Detect which cell encompasses the target text, then output its (x, y) center coordinate. 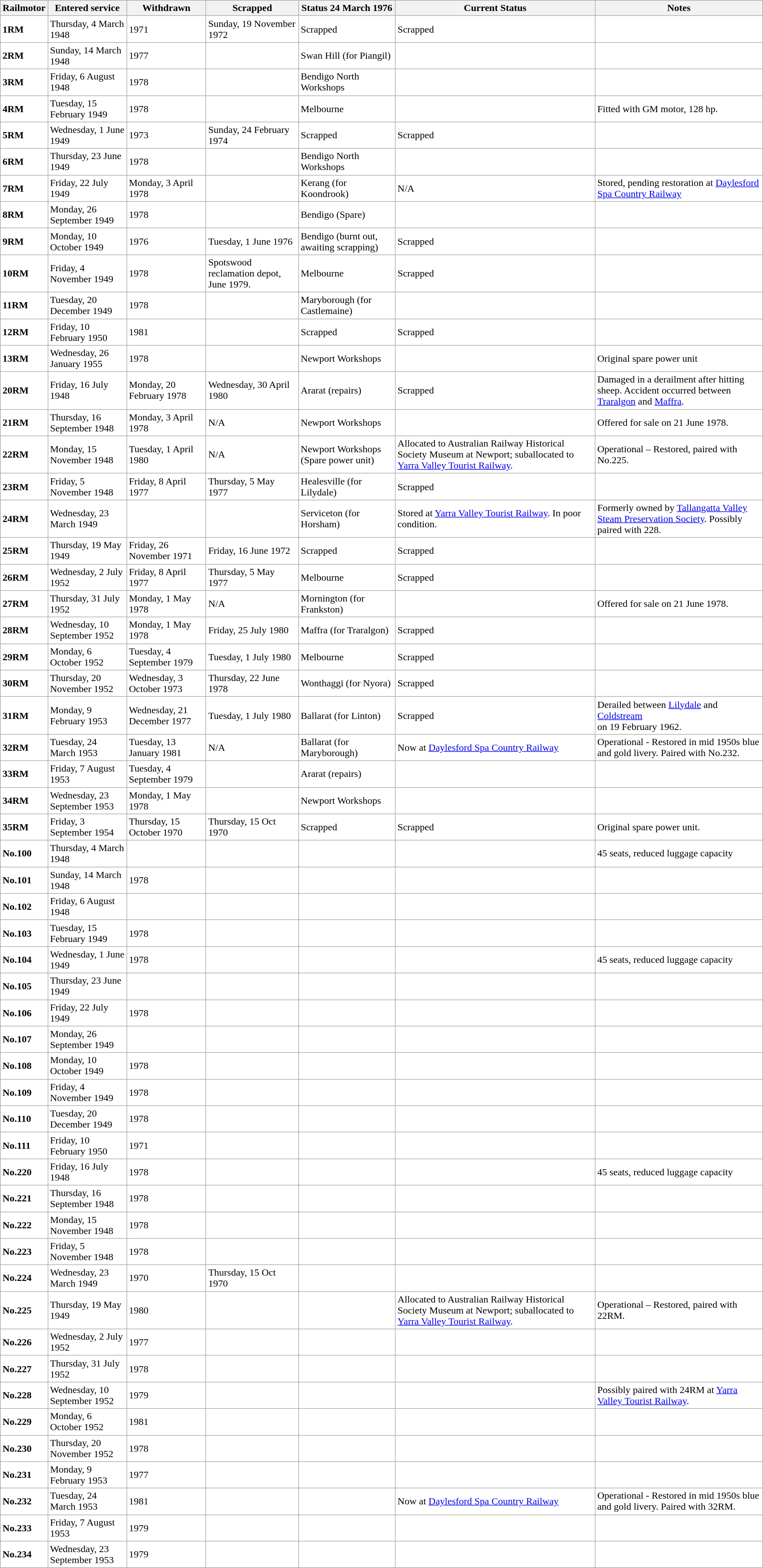
No.224 (24, 1278)
No.234 (24, 1555)
No.108 (24, 1066)
21RM (24, 422)
Wednesday, 3 October 1973 (166, 683)
Original spare power unit (679, 359)
No.230 (24, 1449)
8RM (24, 215)
Operational – Restored, paired with 22RM. (679, 1310)
Tuesday, 1 June 1976 (252, 241)
No.233 (24, 1528)
31RM (24, 715)
No.102 (24, 907)
Wednesday, 26 January 1955 (87, 359)
28RM (24, 630)
No.220 (24, 1172)
24RM (24, 519)
13RM (24, 359)
1973 (166, 135)
No.231 (24, 1475)
34RM (24, 800)
1RM (24, 29)
Current Status (495, 8)
Stored, pending restoration at Daylesford Spa Country Railway (679, 188)
Friday, 16 June 1972 (252, 551)
Thursday, 22 June 1978 (252, 683)
Possibly paired with 24RM at Yarra Valley Tourist Railway. (679, 1395)
Maffra (for Traralgon) (347, 630)
9RM (24, 241)
Friday, 25 July 1980 (252, 630)
35RM (24, 827)
25RM (24, 551)
4RM (24, 108)
27RM (24, 604)
1970 (166, 1278)
No.103 (24, 933)
29RM (24, 657)
Friday, 26 November 1971 (166, 551)
12RM (24, 332)
Original spare power unit. (679, 827)
Bendigo (burnt out, awaiting scrapping) (347, 241)
Ballarat (for Maryborough) (347, 747)
No.223 (24, 1252)
2RM (24, 55)
No.104 (24, 960)
Serviceton (for Horsham) (347, 519)
32RM (24, 747)
Damaged in a derailment after hitting sheep. Accident occurred between Traralgon and Maffra. (679, 391)
Derailed between Lilydale and Coldstream on 19 February 1962. (679, 715)
6RM (24, 161)
30RM (24, 683)
No.111 (24, 1145)
Friday, 3 September 1954 (87, 827)
Entered service (87, 8)
Wednesday, 30 April 1980 (252, 391)
Kerang (for Koondrook) (347, 188)
Operational – Restored, paired with No.225. (679, 455)
Wednesday, 21 December 1977 (166, 715)
No.110 (24, 1119)
11RM (24, 305)
3RM (24, 82)
Wonthaggi (for Nyora) (347, 683)
Bendigo (Spare) (347, 215)
No.106 (24, 1013)
5RM (24, 135)
Monday, 20 February 1978 (166, 391)
Sunday, 24 February 1974 (252, 135)
Tuesday, 13 January 1981 (166, 747)
Fitted with GM motor, 128 hp. (679, 108)
1976 (166, 241)
26RM (24, 577)
No.101 (24, 880)
Spotswood reclamation depot, June 1979. (252, 273)
Railmotor (24, 8)
No.225 (24, 1310)
Thursday, 15 October 1970 (166, 827)
No.221 (24, 1198)
Sunday, 19 November 1972 (252, 29)
20RM (24, 391)
No.100 (24, 854)
33RM (24, 774)
10RM (24, 273)
Mornington (for Frankston) (347, 604)
No.109 (24, 1092)
Healesville (for Lilydale) (347, 487)
No.107 (24, 1039)
7RM (24, 188)
1980 (166, 1310)
No.105 (24, 986)
Operational - Restored in mid 1950s blue and gold livery. Paired with 32RM. (679, 1502)
No.227 (24, 1369)
Tuesday, 1 April 1980 (166, 455)
No.226 (24, 1342)
23RM (24, 487)
22RM (24, 455)
Operational - Restored in mid 1950s blue and gold livery. Paired with No.232. (679, 747)
No.228 (24, 1395)
Status 24 March 1976 (347, 8)
No.222 (24, 1225)
Maryborough (for Castlemaine) (347, 305)
No.229 (24, 1422)
No.232 (24, 1502)
Ballarat (for Linton) (347, 715)
Notes (679, 8)
Stored at Yarra Valley Tourist Railway. In poor condition. (495, 519)
Withdrawn (166, 8)
Newport Workshops (Spare power unit) (347, 455)
Formerly owned by Tallangatta Valley Steam Preservation Society. Possibly paired with 228. (679, 519)
Swan Hill (for Piangil) (347, 55)
